Return (X, Y) of the center of cell containing provided text 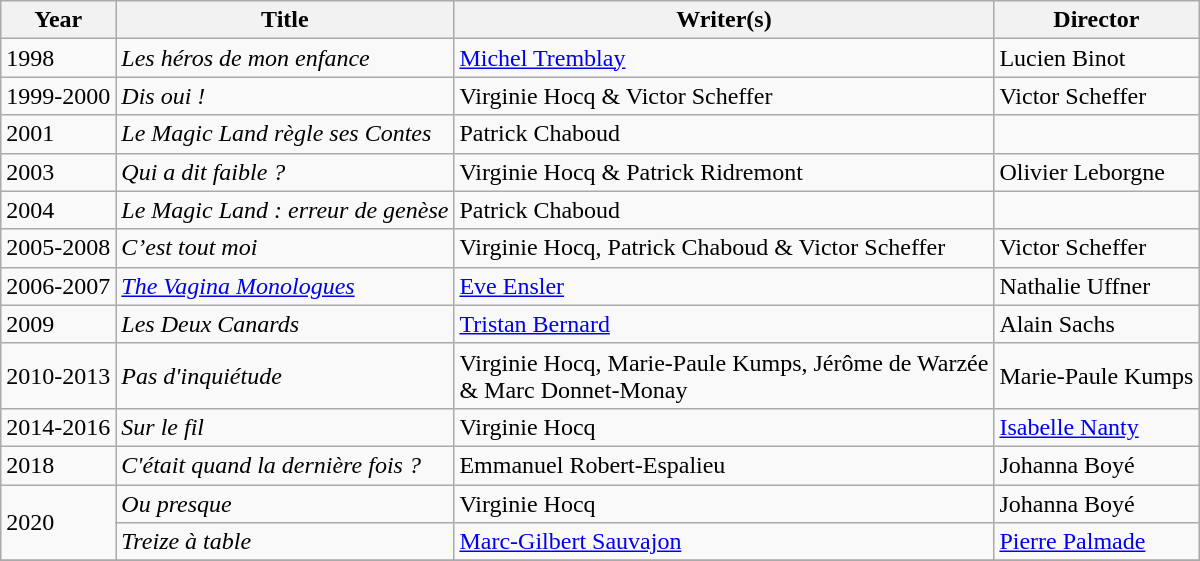
Virginie Hocq & Victor Scheffer (724, 96)
Tristan Bernard (724, 324)
Dis oui ! (285, 96)
Les héros de mon enfance (285, 58)
Isabelle Nanty (1096, 427)
Sur le fil (285, 427)
Title (285, 20)
Alain Sachs (1096, 324)
Virginie Hocq & Patrick Ridremont (724, 172)
2020 (58, 522)
Qui a dit faible ? (285, 172)
Director (1096, 20)
Eve Ensler (724, 286)
Treize à table (285, 542)
Pierre Palmade (1096, 542)
2010-2013 (58, 376)
2018 (58, 465)
C’est tout moi (285, 248)
Virginie Hocq, Patrick Chaboud & Victor Scheffer (724, 248)
2006-2007 (58, 286)
Lucien Binot (1096, 58)
The Vagina Monologues (285, 286)
2009 (58, 324)
Le Magic Land règle ses Contes (285, 134)
Virginie Hocq, Marie-Paule Kumps, Jérôme de Warzée & Marc Donnet-Monay (724, 376)
Ou presque (285, 503)
Le Magic Land : erreur de genèse (285, 210)
C'était quand la dernière fois ? (285, 465)
1999-2000 (58, 96)
Emmanuel Robert-Espalieu (724, 465)
2005-2008 (58, 248)
Writer(s) (724, 20)
Nathalie Uffner (1096, 286)
1998 (58, 58)
Olivier Leborgne (1096, 172)
2014-2016 (58, 427)
Michel Tremblay (724, 58)
2003 (58, 172)
2001 (58, 134)
2004 (58, 210)
Les Deux Canards (285, 324)
Marc-Gilbert Sauvajon (724, 542)
Year (58, 20)
Marie-Paule Kumps (1096, 376)
Pas d'inquiétude (285, 376)
